Return (x, y) of the center of cell containing provided text 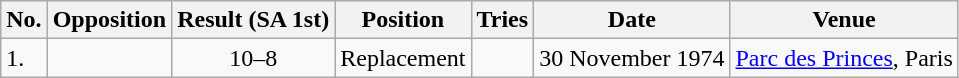
Opposition (109, 20)
Replacement (403, 58)
1. (24, 58)
Position (403, 20)
10–8 (254, 58)
Date (632, 20)
Result (SA 1st) (254, 20)
Parc des Princes, Paris (844, 58)
Tries (502, 20)
Venue (844, 20)
30 November 1974 (632, 58)
No. (24, 20)
